Scan for the cell matching the given text and deliver its (x, y) coordinate at center. 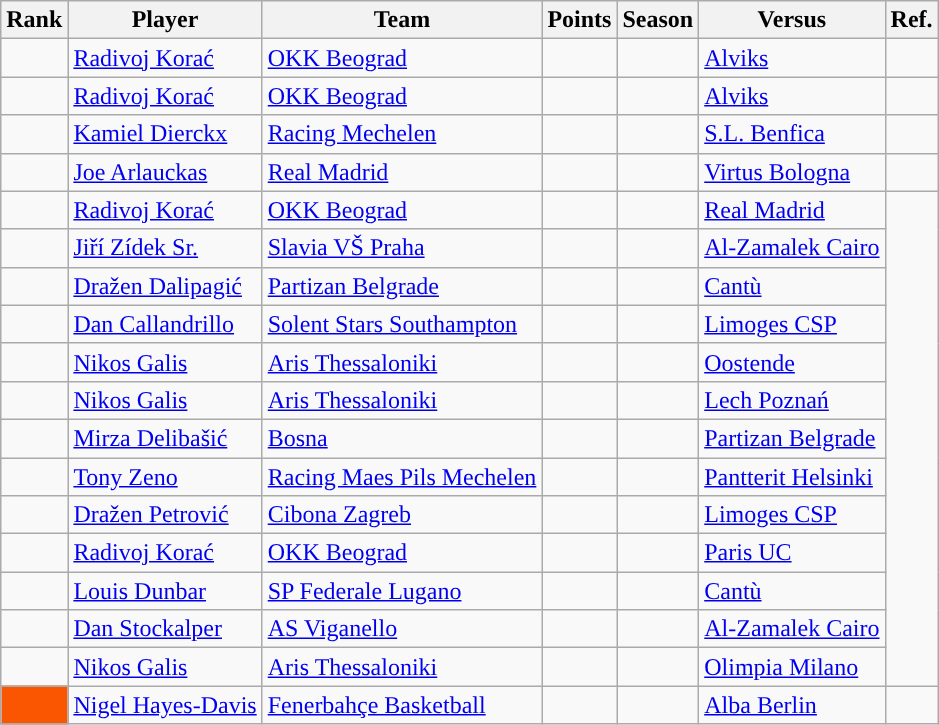
Olimpia Milano (792, 667)
Cibona Zagreb (402, 515)
Nigel Hayes-Davis (165, 705)
Paris UC (792, 553)
AS Viganello (402, 629)
Versus (792, 20)
Virtus Bologna (792, 172)
Racing Mechelen (402, 134)
Alba Berlin (792, 705)
Dražen Petrović (165, 515)
Rank (34, 20)
Louis Dunbar (165, 591)
Jiří Zídek Sr. (165, 248)
Player (165, 20)
Racing Maes Pils Mechelen (402, 477)
Slavia VŠ Praha (402, 248)
Joe Arlauckas (165, 172)
Points (580, 20)
Dan Stockalper (165, 629)
Dražen Dalipagić (165, 286)
Solent Stars Southampton (402, 324)
Fenerbahçe Basketball (402, 705)
Mirza Delibašić (165, 438)
Kamiel Dierckx (165, 134)
SP Federale Lugano (402, 591)
Dan Callandrillo (165, 324)
Tony Zeno (165, 477)
S.L. Benfica (792, 134)
Lech Poznań (792, 400)
Bosna (402, 438)
Team (402, 20)
Ref. (912, 20)
Pantterit Helsinki (792, 477)
Oostende (792, 362)
Season (658, 20)
